Provide the [x, y] coordinate of the cell's center where the given text is located.  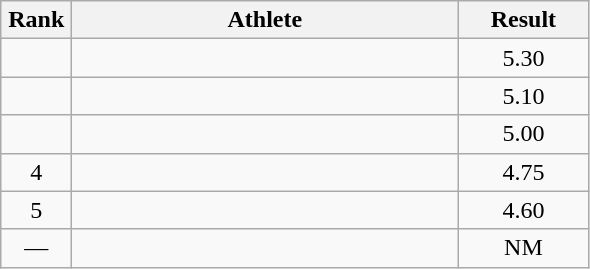
— [36, 248]
Result [524, 20]
4.60 [524, 210]
5.10 [524, 96]
5.00 [524, 134]
4.75 [524, 172]
5 [36, 210]
4 [36, 172]
Athlete [265, 20]
NM [524, 248]
5.30 [524, 58]
Rank [36, 20]
